Output the [x, y] coordinate of the center of the cell containing the given text.  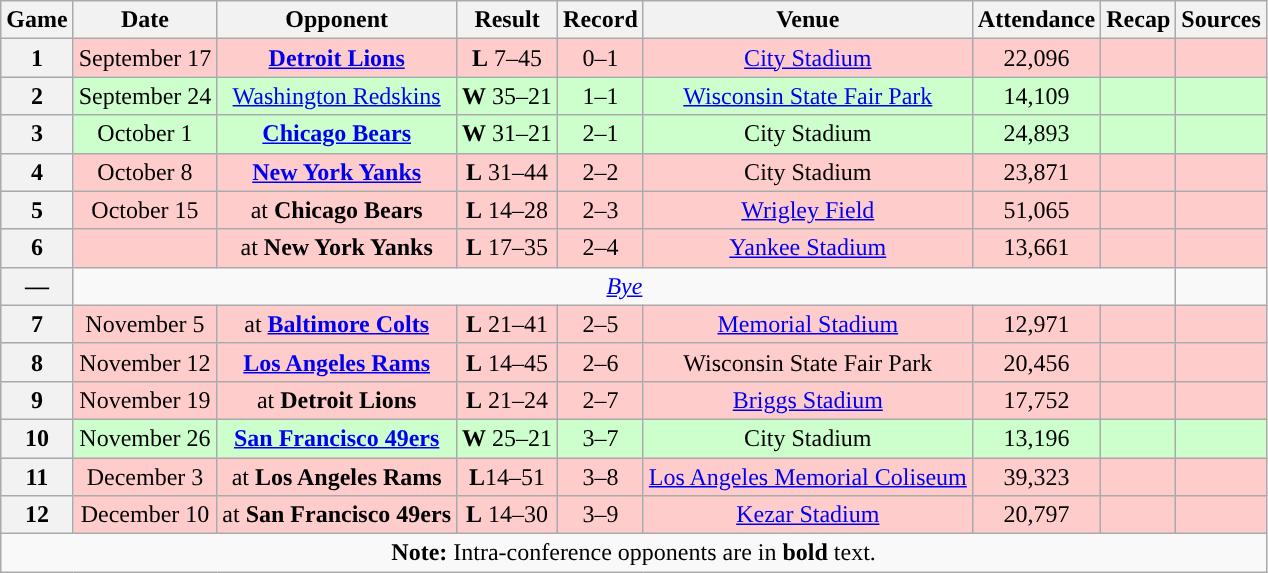
L 21–41 [508, 324]
8 [37, 362]
W 31–21 [508, 134]
Wrigley Field [808, 210]
Note: Intra-conference opponents are in bold text. [634, 553]
October 15 [145, 210]
3–8 [601, 477]
14,109 [1036, 96]
November 5 [145, 324]
November 12 [145, 362]
23,871 [1036, 172]
Detroit Lions [337, 58]
1 [37, 58]
7 [37, 324]
L 14–45 [508, 362]
L 17–35 [508, 248]
51,065 [1036, 210]
Los Angeles Memorial Coliseum [808, 477]
at San Francisco 49ers [337, 515]
20,797 [1036, 515]
3–7 [601, 438]
— [37, 286]
October 8 [145, 172]
Result [508, 20]
L 14–28 [508, 210]
September 24 [145, 96]
L 7–45 [508, 58]
September 17 [145, 58]
L 14–30 [508, 515]
L 21–24 [508, 400]
39,323 [1036, 477]
San Francisco 49ers [337, 438]
13,196 [1036, 438]
12,971 [1036, 324]
Opponent [337, 20]
Washington Redskins [337, 96]
November 26 [145, 438]
December 10 [145, 515]
Chicago Bears [337, 134]
12 [37, 515]
5 [37, 210]
Attendance [1036, 20]
W 35–21 [508, 96]
2 [37, 96]
October 1 [145, 134]
Recap [1138, 20]
17,752 [1036, 400]
Briggs Stadium [808, 400]
2–7 [601, 400]
Bye [624, 286]
Record [601, 20]
December 3 [145, 477]
L14–51 [508, 477]
6 [37, 248]
2–6 [601, 362]
2–1 [601, 134]
0–1 [601, 58]
Kezar Stadium [808, 515]
2–2 [601, 172]
11 [37, 477]
3 [37, 134]
Game [37, 20]
24,893 [1036, 134]
at Detroit Lions [337, 400]
at New York Yanks [337, 248]
Venue [808, 20]
2–4 [601, 248]
Sources [1222, 20]
9 [37, 400]
at Los Angeles Rams [337, 477]
Date [145, 20]
at Baltimore Colts [337, 324]
November 19 [145, 400]
4 [37, 172]
Los Angeles Rams [337, 362]
Yankee Stadium [808, 248]
New York Yanks [337, 172]
2–5 [601, 324]
22,096 [1036, 58]
L 31–44 [508, 172]
13,661 [1036, 248]
2–3 [601, 210]
at Chicago Bears [337, 210]
3–9 [601, 515]
20,456 [1036, 362]
10 [37, 438]
1–1 [601, 96]
W 25–21 [508, 438]
Memorial Stadium [808, 324]
